Extract the (X, Y) coordinate from the center of the cell holding the provided text.  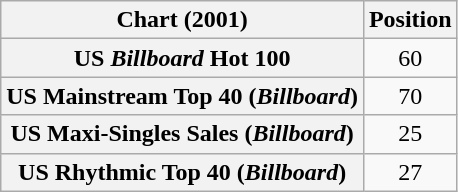
US Mainstream Top 40 (Billboard) (182, 96)
Position (410, 20)
US Maxi-Singles Sales (Billboard) (182, 134)
25 (410, 134)
70 (410, 96)
Chart (2001) (182, 20)
27 (410, 172)
US Rhythmic Top 40 (Billboard) (182, 172)
US Billboard Hot 100 (182, 58)
60 (410, 58)
